Pinpoint the cell where the given text exists, returning its [X, Y] midpoint coordinate. 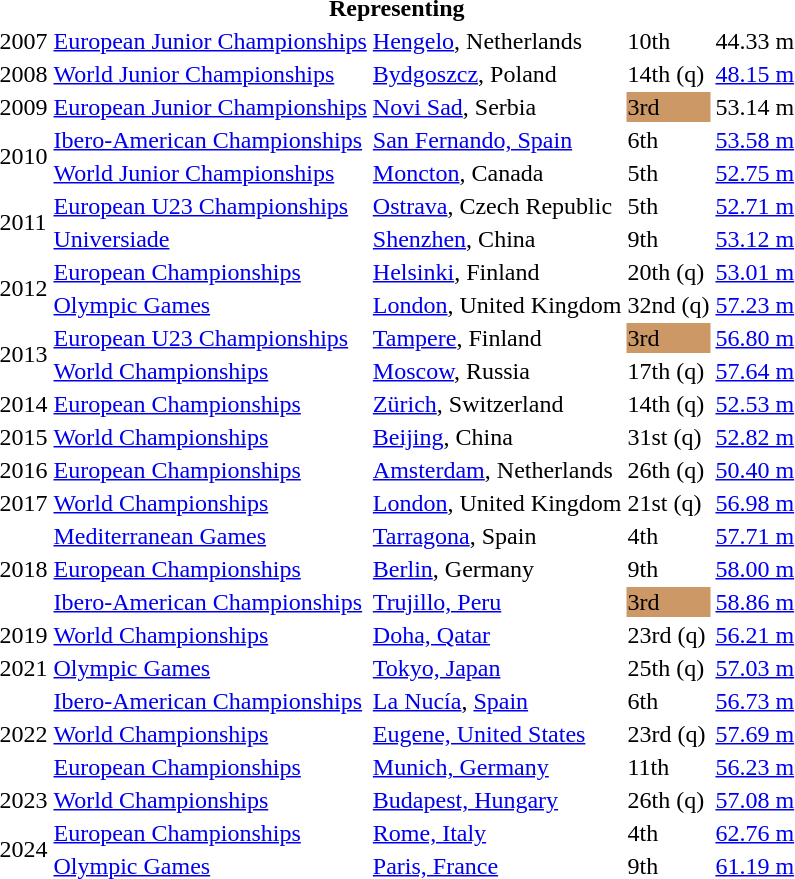
Amsterdam, Netherlands [497, 470]
Tokyo, Japan [497, 668]
20th (q) [668, 272]
Novi Sad, Serbia [497, 107]
Trujillo, Peru [497, 602]
Budapest, Hungary [497, 800]
Universiade [210, 239]
Tarragona, Spain [497, 536]
Beijing, China [497, 437]
Bydgoszcz, Poland [497, 74]
Doha, Qatar [497, 635]
Hengelo, Netherlands [497, 41]
Zürich, Switzerland [497, 404]
11th [668, 767]
Mediterranean Games [210, 536]
17th (q) [668, 371]
25th (q) [668, 668]
Moncton, Canada [497, 173]
San Fernando, Spain [497, 140]
Shenzhen, China [497, 239]
31st (q) [668, 437]
10th [668, 41]
Berlin, Germany [497, 569]
Rome, Italy [497, 833]
Eugene, United States [497, 734]
Ostrava, Czech Republic [497, 206]
Tampere, Finland [497, 338]
Moscow, Russia [497, 371]
21st (q) [668, 503]
Munich, Germany [497, 767]
La Nucía, Spain [497, 701]
Helsinki, Finland [497, 272]
32nd (q) [668, 305]
